Return the [x, y] coordinate for the center point of the cell that contains the specified text.  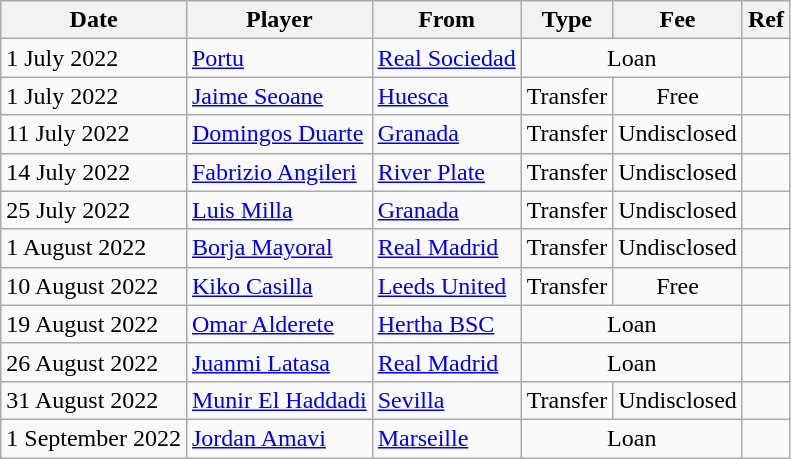
Jordan Amavi [279, 438]
Borja Mayoral [279, 248]
Ref [766, 20]
Fee [678, 20]
10 August 2022 [94, 286]
11 July 2022 [94, 134]
Type [567, 20]
Juanmi Latasa [279, 362]
14 July 2022 [94, 172]
Munir El Haddadi [279, 400]
Portu [279, 58]
Omar Alderete [279, 324]
From [446, 20]
Player [279, 20]
Luis Milla [279, 210]
Hertha BSC [446, 324]
Marseille [446, 438]
25 July 2022 [94, 210]
Real Sociedad [446, 58]
Domingos Duarte [279, 134]
Fabrizio Angileri [279, 172]
Kiko Casilla [279, 286]
River Plate [446, 172]
1 September 2022 [94, 438]
1 August 2022 [94, 248]
Leeds United [446, 286]
31 August 2022 [94, 400]
Huesca [446, 96]
Sevilla [446, 400]
26 August 2022 [94, 362]
Date [94, 20]
Jaime Seoane [279, 96]
19 August 2022 [94, 324]
